Determine the (X, Y) coordinate at the center of the cell enclosing the given text.  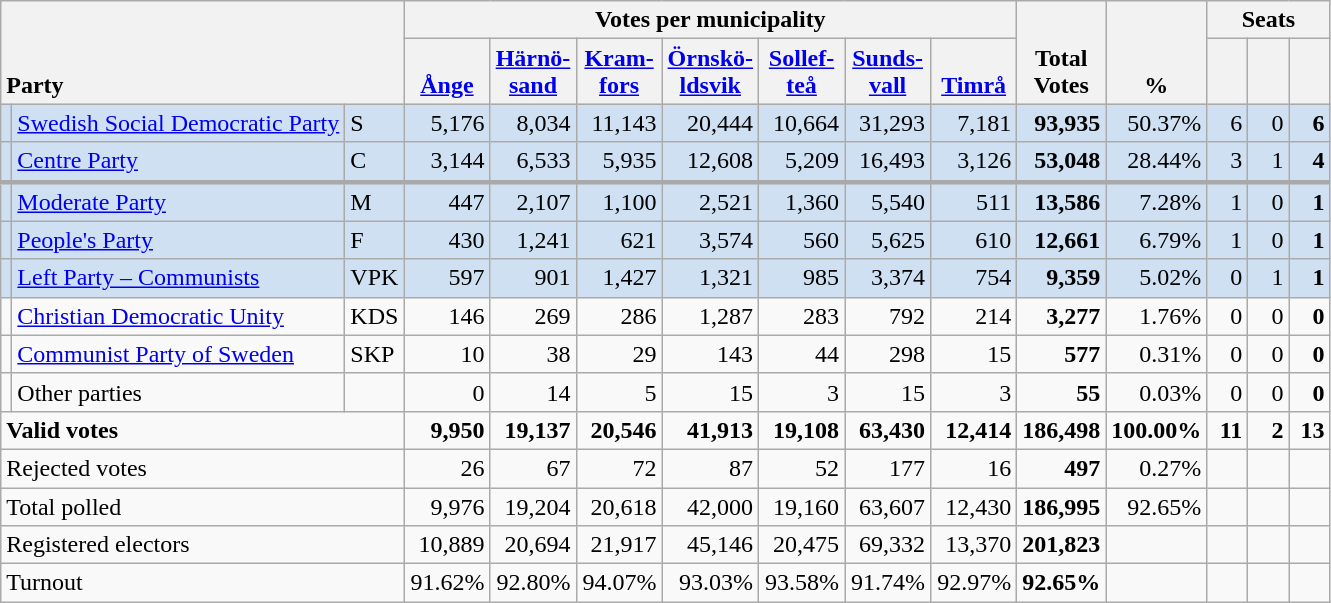
20,475 (802, 545)
28.44% (1156, 162)
100.00% (1156, 430)
8,034 (533, 123)
6.79% (1156, 240)
Härnö- sand (533, 72)
93,935 (1062, 123)
3,144 (447, 162)
Other parties (178, 392)
% (1156, 52)
2,107 (533, 202)
201,823 (1062, 545)
597 (447, 278)
901 (533, 278)
12,430 (974, 507)
Total polled (202, 507)
511 (974, 202)
Communist Party of Sweden (178, 354)
94.07% (619, 583)
Total Votes (1062, 52)
S (374, 123)
C (374, 162)
12,661 (1062, 240)
26 (447, 468)
19,108 (802, 430)
7.28% (1156, 202)
Kram- fors (619, 72)
41,913 (710, 430)
KDS (374, 316)
286 (619, 316)
38 (533, 354)
269 (533, 316)
Votes per municipality (710, 20)
72 (619, 468)
7,181 (974, 123)
Valid votes (202, 430)
31,293 (888, 123)
16 (974, 468)
20,618 (619, 507)
11,143 (619, 123)
5,176 (447, 123)
92.80% (533, 583)
M (374, 202)
2,521 (710, 202)
298 (888, 354)
29 (619, 354)
53,048 (1062, 162)
45,146 (710, 545)
985 (802, 278)
143 (710, 354)
1,100 (619, 202)
12,608 (710, 162)
214 (974, 316)
50.37% (1156, 123)
Ånge (447, 72)
Left Party – Communists (178, 278)
19,137 (533, 430)
63,430 (888, 430)
Swedish Social Democratic Party (178, 123)
F (374, 240)
People's Party (178, 240)
621 (619, 240)
1,427 (619, 278)
9,359 (1062, 278)
2 (1268, 430)
5.02% (1156, 278)
5,209 (802, 162)
44 (802, 354)
3,574 (710, 240)
9,976 (447, 507)
1,287 (710, 316)
12,414 (974, 430)
21,917 (619, 545)
Rejected votes (202, 468)
Seats (1268, 20)
52 (802, 468)
3,277 (1062, 316)
430 (447, 240)
10,889 (447, 545)
Christian Democratic Unity (178, 316)
93.58% (802, 583)
93.03% (710, 583)
610 (974, 240)
13,370 (974, 545)
55 (1062, 392)
0.31% (1156, 354)
1,241 (533, 240)
Party (202, 52)
6,533 (533, 162)
Moderate Party (178, 202)
3,126 (974, 162)
577 (1062, 354)
63,607 (888, 507)
792 (888, 316)
69,332 (888, 545)
19,204 (533, 507)
Centre Party (178, 162)
14 (533, 392)
Registered electors (202, 545)
5,625 (888, 240)
10,664 (802, 123)
SKP (374, 354)
754 (974, 278)
42,000 (710, 507)
560 (802, 240)
13 (1310, 430)
186,498 (1062, 430)
447 (447, 202)
1.76% (1156, 316)
92.97% (974, 583)
20,444 (710, 123)
0.27% (1156, 468)
10 (447, 354)
Örnskö- ldsvik (710, 72)
20,546 (619, 430)
5 (619, 392)
186,995 (1062, 507)
177 (888, 468)
87 (710, 468)
1,360 (802, 202)
497 (1062, 468)
11 (1228, 430)
16,493 (888, 162)
VPK (374, 278)
Sollef- teå (802, 72)
67 (533, 468)
Timrå (974, 72)
5,935 (619, 162)
19,160 (802, 507)
4 (1310, 162)
9,950 (447, 430)
0.03% (1156, 392)
Turnout (202, 583)
283 (802, 316)
20,694 (533, 545)
91.62% (447, 583)
13,586 (1062, 202)
Sunds- vall (888, 72)
1,321 (710, 278)
146 (447, 316)
5,540 (888, 202)
91.74% (888, 583)
3,374 (888, 278)
